Extract the [X, Y] coordinate from the center of the cell holding the provided text.  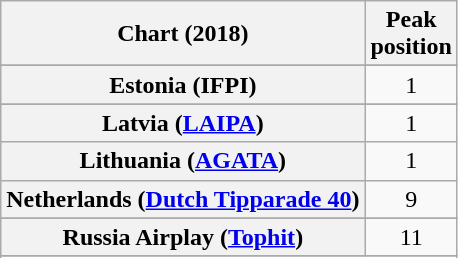
Latvia (LAIPA) [183, 123]
Lithuania (AGATA) [183, 161]
Chart (2018) [183, 34]
Estonia (IFPI) [183, 85]
Russia Airplay (Tophit) [183, 237]
9 [411, 199]
Peak position [411, 34]
11 [411, 237]
Netherlands (Dutch Tipparade 40) [183, 199]
